From the cell containing the given text, extract its center point as [x, y] coordinate. 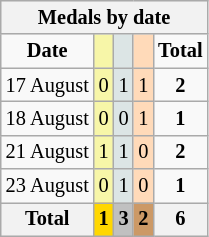
6 [180, 219]
Medals by date [104, 17]
18 August [48, 118]
17 August [48, 85]
21 August [48, 152]
23 August [48, 186]
Date [48, 51]
3 [124, 219]
